Capture the cell that displays the provided text and extract its (x, y) central coordinate. 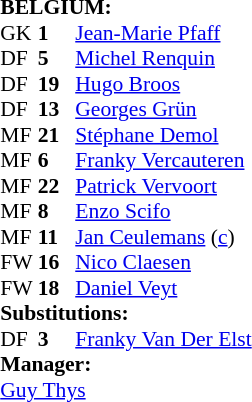
Jean-Marie Pfaff (163, 33)
Enzo Scifo (163, 211)
Franky Van Der Elst (163, 339)
11 (57, 237)
GK (19, 33)
16 (57, 263)
Patrick Vervoort (163, 186)
Stéphane Demol (163, 135)
Daniel Veyt (163, 288)
8 (57, 211)
18 (57, 288)
13 (57, 109)
21 (57, 135)
Substitutions: (126, 313)
Jan Ceulemans (c) (163, 237)
Hugo Broos (163, 84)
6 (57, 161)
Franky Vercauteren (163, 161)
Nico Claesen (163, 263)
19 (57, 84)
3 (57, 339)
1 (57, 33)
5 (57, 59)
Michel Renquin (163, 59)
Manager: (126, 365)
22 (57, 186)
Georges Grün (163, 109)
